Search for the cell housing the specified text and yield its [x, y] center coordinate. 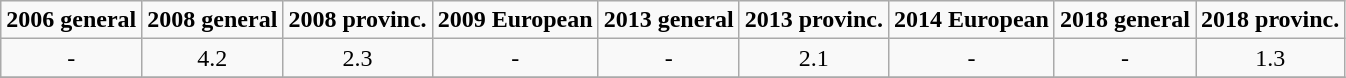
2.3 [358, 58]
1.3 [1270, 58]
4.2 [212, 58]
2018 provinc. [1270, 20]
2.1 [814, 58]
2009 European [515, 20]
2013 provinc. [814, 20]
2008 general [212, 20]
2008 provinc. [358, 20]
2014 European [971, 20]
2018 general [1124, 20]
2013 general [668, 20]
2006 general [72, 20]
